Pinpoint the cell where the given text exists, returning its [x, y] midpoint coordinate. 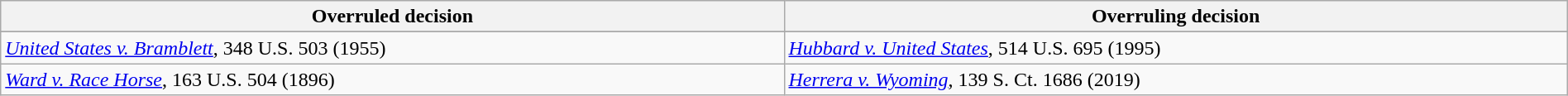
Ward v. Race Horse, 163 U.S. 504 (1896) [392, 79]
United States v. Bramblett, 348 U.S. 503 (1955) [392, 48]
Overruled decision [392, 17]
Overruling decision [1176, 17]
Herrera v. Wyoming, 139 S. Ct. 1686 (2019) [1176, 79]
Hubbard v. United States, 514 U.S. 695 (1995) [1176, 48]
